Identify which cell holds the provided text, then report its (x, y) central coordinate. 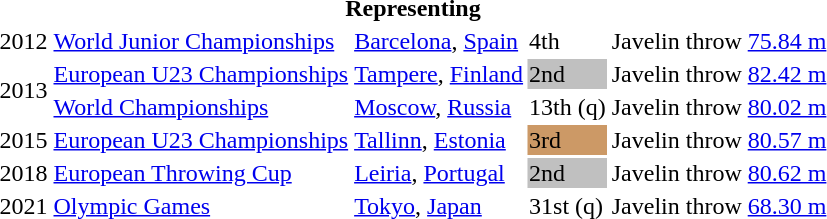
3rd (568, 140)
Tampere, Finland (439, 74)
European Throwing Cup (201, 173)
Barcelona, Spain (439, 41)
World Championships (201, 107)
Leiria, Portugal (439, 173)
Tallinn, Estonia (439, 140)
World Junior Championships (201, 41)
13th (q) (568, 107)
4th (568, 41)
Moscow, Russia (439, 107)
